Search for the cell housing the specified text and yield its (X, Y) center coordinate. 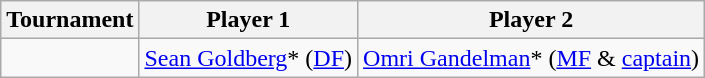
Player 2 (532, 20)
Player 1 (248, 20)
Tournament (70, 20)
Omri Gandelman* (MF & captain) (532, 58)
Sean Goldberg* (DF) (248, 58)
